Identify which cell holds the provided text, then report its [X, Y] central coordinate. 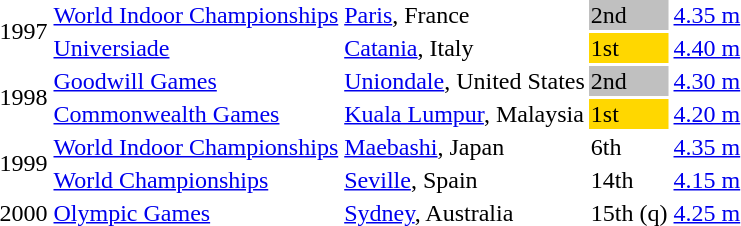
Maebashi, Japan [465, 147]
Kuala Lumpur, Malaysia [465, 114]
Paris, France [465, 15]
14th [629, 180]
Commonwealth Games [196, 114]
Seville, Spain [465, 180]
Catania, Italy [465, 48]
6th [629, 147]
World Championships [196, 180]
Goodwill Games [196, 81]
Uniondale, United States [465, 81]
Universiade [196, 48]
